Scan for the cell matching the given text and deliver its [x, y] coordinate at center. 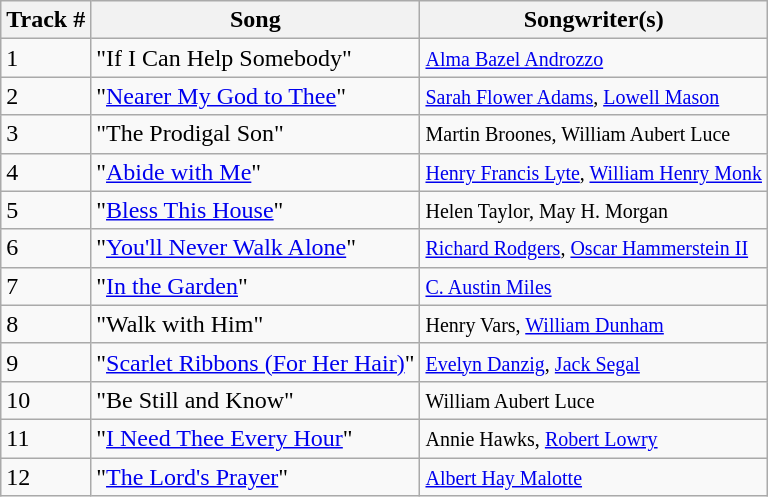
"Walk with Him" [256, 324]
Martin Broones, William Aubert Luce [594, 134]
"Scarlet Ribbons (For Her Hair)" [256, 362]
Evelyn Danzig, Jack Segal [594, 362]
10 [46, 400]
Albert Hay Malotte [594, 477]
C. Austin Miles [594, 286]
Alma Bazel Androzzo [594, 58]
"The Prodigal Son" [256, 134]
1 [46, 58]
Track # [46, 20]
"If I Can Help Somebody" [256, 58]
8 [46, 324]
5 [46, 210]
6 [46, 248]
Henry Francis Lyte, William Henry Monk [594, 172]
12 [46, 477]
4 [46, 172]
3 [46, 134]
Annie Hawks, Robert Lowry [594, 438]
Songwriter(s) [594, 20]
"Be Still and Know" [256, 400]
11 [46, 438]
"Bless This House" [256, 210]
Richard Rodgers, Oscar Hammerstein II [594, 248]
"Nearer My God to Thee" [256, 96]
Song [256, 20]
2 [46, 96]
"I Need Thee Every Hour" [256, 438]
9 [46, 362]
Sarah Flower Adams, Lowell Mason [594, 96]
Helen Taylor, May H. Morgan [594, 210]
"You'll Never Walk Alone" [256, 248]
"The Lord's Prayer" [256, 477]
"In the Garden" [256, 286]
"Abide with Me" [256, 172]
7 [46, 286]
William Aubert Luce [594, 400]
Henry Vars, William Dunham [594, 324]
